Identify which cell holds the provided text, then report its [X, Y] central coordinate. 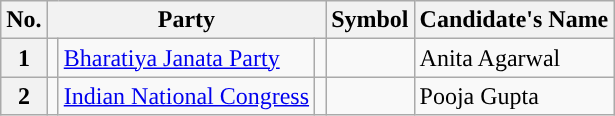
No. [24, 20]
Candidate's Name [514, 20]
2 [24, 96]
1 [24, 58]
Bharatiya Janata Party [186, 58]
Symbol [370, 20]
Indian National Congress [186, 96]
Anita Agarwal [514, 58]
Pooja Gupta [514, 96]
Party [186, 20]
